Return [x, y] of the center of cell containing provided text 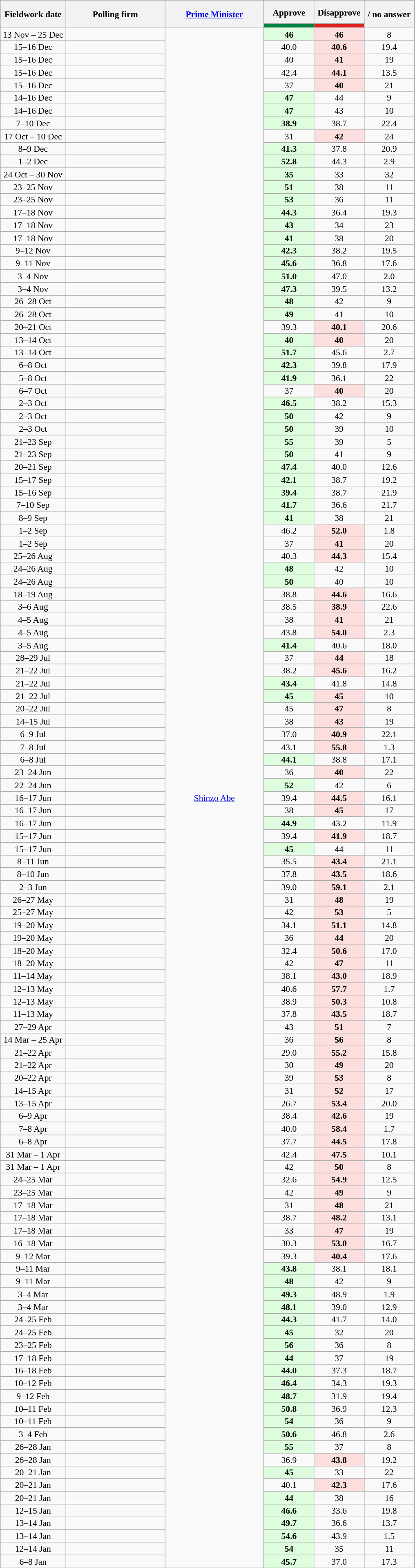
48.9 [339, 1294]
7–10 Sep [33, 505]
20.0 [389, 1103]
2.1 [389, 887]
47.3 [289, 289]
1–2 Dec [33, 162]
35.5 [289, 861]
8–10 Jun [33, 874]
38.4 [289, 1116]
3–6 Aug [33, 607]
11–13 May [33, 1014]
24–25 Mar [33, 1180]
16.7 [389, 1243]
46.5 [289, 403]
24 Oct – 30 Nov [33, 174]
12.3 [389, 1409]
10.8 [389, 1002]
48.2 [339, 1218]
58.4 [339, 1128]
16.6 [389, 594]
39.5 [339, 289]
8–9 Dec [33, 149]
19.8 [389, 1510]
Shinzo Abe [215, 798]
18.0 [389, 645]
23 [389, 225]
16.2 [389, 671]
17.3 [389, 1561]
26.7 [289, 1103]
38.5 [289, 607]
47.4 [289, 467]
15–16 Sep [33, 492]
Prime Minister [215, 14]
44.0 [289, 1371]
46.8 [339, 1434]
46.6 [289, 1510]
40.9 [339, 734]
54.0 [339, 632]
17.0 [389, 950]
1.8 [389, 531]
37.3 [339, 1371]
40.3 [289, 556]
Polling firm [115, 14]
7 [389, 1027]
6–8 Jul [33, 760]
2.9 [389, 162]
20–21 Oct [33, 327]
54.6 [289, 1536]
14–15 Jul [33, 721]
1.5 [389, 1536]
9–12 Mar [33, 1256]
52.0 [339, 531]
Fieldwork date [33, 14]
43.0 [339, 976]
12.6 [389, 467]
14 Mar – 25 Apr [33, 1039]
21.9 [389, 492]
16–18 Feb [33, 1371]
Approve [289, 12]
3–5 Aug [33, 645]
13–15 Apr [33, 1103]
10–12 Feb [33, 1384]
16 [389, 1498]
16–18 Mar [33, 1243]
44.9 [289, 823]
14–15 Apr [33, 1091]
36.1 [339, 378]
43.1 [289, 747]
31.9 [339, 1396]
7–8 Apr [33, 1128]
22.4 [389, 123]
16.1 [389, 798]
29.0 [289, 1052]
3–4 Feb [33, 1434]
2.7 [389, 352]
13 Nov – 25 Dec [33, 34]
43.2 [339, 823]
27–29 Apr [33, 1027]
13.1 [389, 1218]
36.4 [339, 213]
15.4 [389, 556]
49.7 [289, 1523]
23–25 Mar [33, 1192]
18.1 [389, 1268]
51.0 [289, 276]
20–22 Apr [33, 1078]
54.9 [339, 1180]
45.7 [289, 1561]
19.5 [389, 250]
12.5 [389, 1180]
6 [389, 785]
32.4 [289, 950]
24 [389, 136]
46.2 [289, 531]
14.0 [389, 1320]
21.7 [389, 505]
6–8 Oct [33, 366]
9–12 Nov [33, 250]
2.0 [389, 276]
1.9 [389, 1294]
48.7 [289, 1396]
34 [339, 225]
13.5 [389, 73]
41.4 [289, 645]
49.3 [289, 1294]
55.2 [339, 1052]
53.0 [339, 1243]
21.1 [389, 861]
57.7 [339, 989]
15.3 [389, 403]
55.8 [339, 747]
50.8 [289, 1409]
18.6 [389, 874]
52.8 [289, 162]
32.6 [289, 1180]
18 [389, 657]
/ no answer [389, 14]
7–10 Dec [33, 123]
20–21 Sep [33, 467]
28–29 Jul [33, 657]
25–27 May [33, 913]
22–24 Jun [33, 785]
43.9 [339, 1536]
12–14 Jan [33, 1549]
13.2 [389, 289]
44.6 [339, 594]
41.3 [289, 149]
6–8 Apr [33, 1142]
11.9 [389, 823]
30.3 [289, 1243]
22.6 [389, 607]
51.1 [339, 925]
18.9 [389, 976]
8–9 Sep [33, 518]
13.7 [389, 1523]
10.1 [389, 1154]
40.4 [339, 1256]
25–26 Aug [33, 556]
20.6 [389, 327]
9–12 Feb [33, 1396]
22.1 [389, 734]
48.1 [289, 1307]
15.8 [389, 1052]
42.1 [289, 480]
59.1 [339, 887]
53.4 [339, 1103]
18–19 Aug [33, 594]
51.7 [289, 352]
17.9 [389, 366]
9–11 Nov [33, 263]
7–8 Jul [33, 747]
6–9 Apr [33, 1116]
2–3 Jun [33, 887]
17 Oct – 10 Dec [33, 136]
6–8 Jan [33, 1561]
2.3 [389, 632]
8–11 Jun [33, 861]
36.8 [339, 263]
1.3 [389, 747]
26–27 May [33, 900]
42.6 [339, 1116]
17–18 Feb [33, 1357]
34.3 [339, 1384]
6–9 Jul [33, 734]
Disapprove [339, 12]
12.9 [389, 1307]
15–17 Sep [33, 480]
11–14 May [33, 976]
23–24 Jun [33, 773]
5–8 Oct [33, 378]
20–22 Jul [33, 709]
33.6 [339, 1510]
20.9 [389, 149]
46.4 [289, 1384]
23–25 Feb [33, 1345]
6–7 Oct [33, 391]
41.8 [339, 684]
37.7 [289, 1142]
50.3 [339, 1002]
47.0 [339, 276]
12–15 Jan [33, 1510]
2.6 [389, 1434]
34.1 [289, 925]
47.5 [339, 1154]
17.1 [389, 760]
30 [289, 1065]
39.8 [339, 366]
17.8 [389, 1142]
